Find where the given text appears and provide that cell's center as (x, y) coordinate. 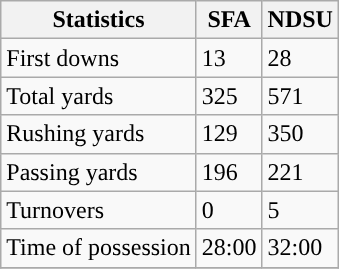
Turnovers (99, 210)
First downs (99, 58)
0 (229, 210)
129 (229, 134)
325 (229, 96)
32:00 (300, 248)
Statistics (99, 20)
Rushing yards (99, 134)
350 (300, 134)
Passing yards (99, 172)
28 (300, 58)
5 (300, 210)
28:00 (229, 248)
196 (229, 172)
571 (300, 96)
Time of possession (99, 248)
13 (229, 58)
221 (300, 172)
Total yards (99, 96)
SFA (229, 20)
NDSU (300, 20)
